Determine the (X, Y) coordinate at the center of the cell enclosing the given text.  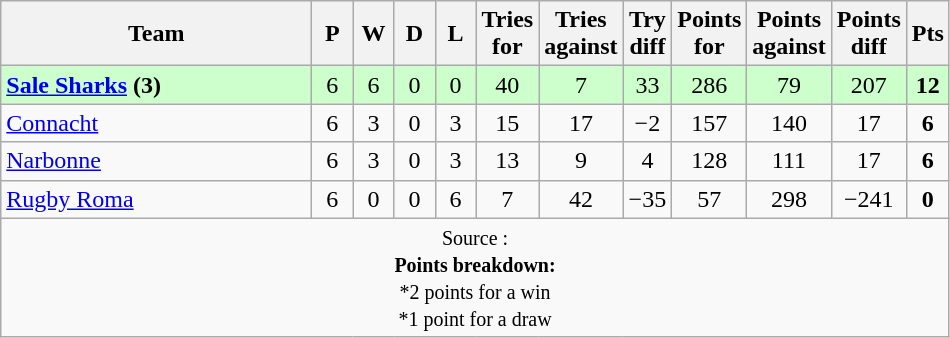
15 (508, 123)
D (414, 34)
57 (710, 199)
Team (156, 34)
128 (710, 161)
Narbonne (156, 161)
Points for (710, 34)
33 (648, 85)
−35 (648, 199)
Connacht (156, 123)
L (456, 34)
13 (508, 161)
4 (648, 161)
Points against (789, 34)
Points diff (868, 34)
Sale Sharks (3) (156, 85)
Source : Points breakdown:*2 points for a win*1 point for a draw (476, 278)
Tries against (581, 34)
Try diff (648, 34)
Rugby Roma (156, 199)
Pts (928, 34)
−241 (868, 199)
111 (789, 161)
P (332, 34)
40 (508, 85)
42 (581, 199)
12 (928, 85)
140 (789, 123)
79 (789, 85)
157 (710, 123)
Tries for (508, 34)
286 (710, 85)
207 (868, 85)
−2 (648, 123)
298 (789, 199)
9 (581, 161)
W (374, 34)
